Capture the cell that displays the provided text and extract its [x, y] central coordinate. 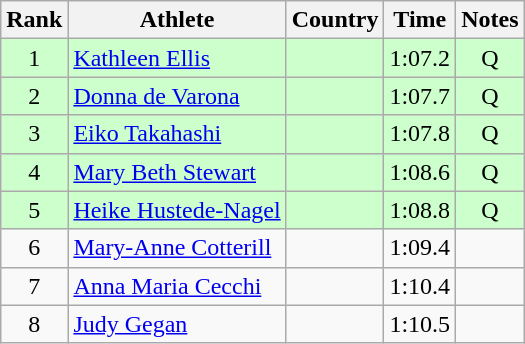
3 [34, 134]
1:07.8 [420, 134]
6 [34, 248]
Anna Maria Cecchi [177, 286]
1:08.8 [420, 210]
1:10.4 [420, 286]
Donna de Varona [177, 96]
Judy Gegan [177, 324]
2 [34, 96]
Notes [490, 20]
5 [34, 210]
1:10.5 [420, 324]
Heike Hustede-Nagel [177, 210]
Mary-Anne Cotterill [177, 248]
1:09.4 [420, 248]
1:07.2 [420, 58]
Kathleen Ellis [177, 58]
Mary Beth Stewart [177, 172]
1 [34, 58]
Rank [34, 20]
Time [420, 20]
Athlete [177, 20]
Eiko Takahashi [177, 134]
7 [34, 286]
1:08.6 [420, 172]
Country [335, 20]
1:07.7 [420, 96]
4 [34, 172]
8 [34, 324]
